Pinpoint the cell where the given text exists, returning its (x, y) midpoint coordinate. 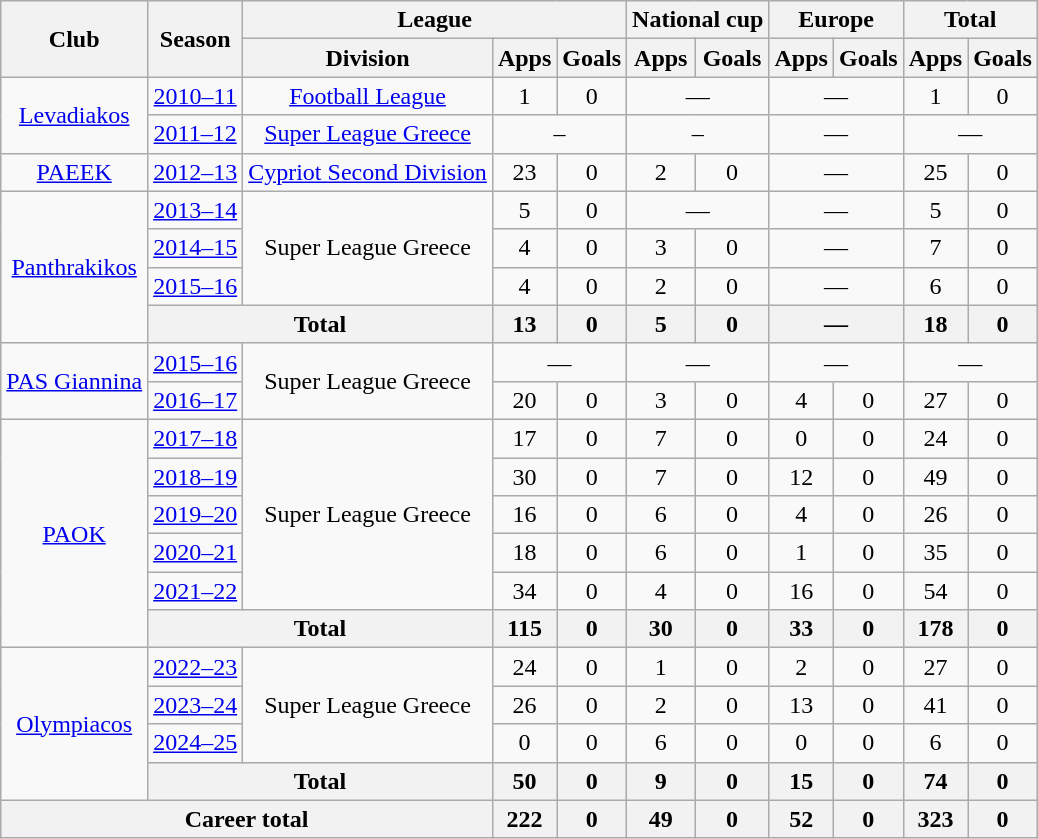
2018–19 (196, 477)
2021–22 (196, 591)
323 (935, 819)
9 (661, 781)
2024–25 (196, 743)
Levadiakos (74, 115)
35 (935, 553)
178 (935, 629)
54 (935, 591)
Career total (247, 819)
PAS Giannina (74, 381)
PAEEK (74, 172)
25 (935, 172)
2022–23 (196, 667)
23 (524, 172)
Football League (368, 96)
2012–13 (196, 172)
2020–21 (196, 553)
52 (801, 819)
222 (524, 819)
PAOK (74, 533)
115 (524, 629)
74 (935, 781)
50 (524, 781)
2011–12 (196, 134)
20 (524, 400)
Cypriot Second Division (368, 172)
34 (524, 591)
Panthrakikos (74, 267)
Season (196, 39)
2019–20 (196, 515)
Europe (836, 20)
15 (801, 781)
12 (801, 477)
2014–15 (196, 248)
Olympiacos (74, 724)
Club (74, 39)
League (435, 20)
2013–14 (196, 210)
2016–17 (196, 400)
2023–24 (196, 705)
National cup (698, 20)
17 (524, 438)
41 (935, 705)
2017–18 (196, 438)
Division (368, 58)
33 (801, 629)
2010–11 (196, 96)
